For the text-containing cell, return its midpoint in (x, y) coordinate format. 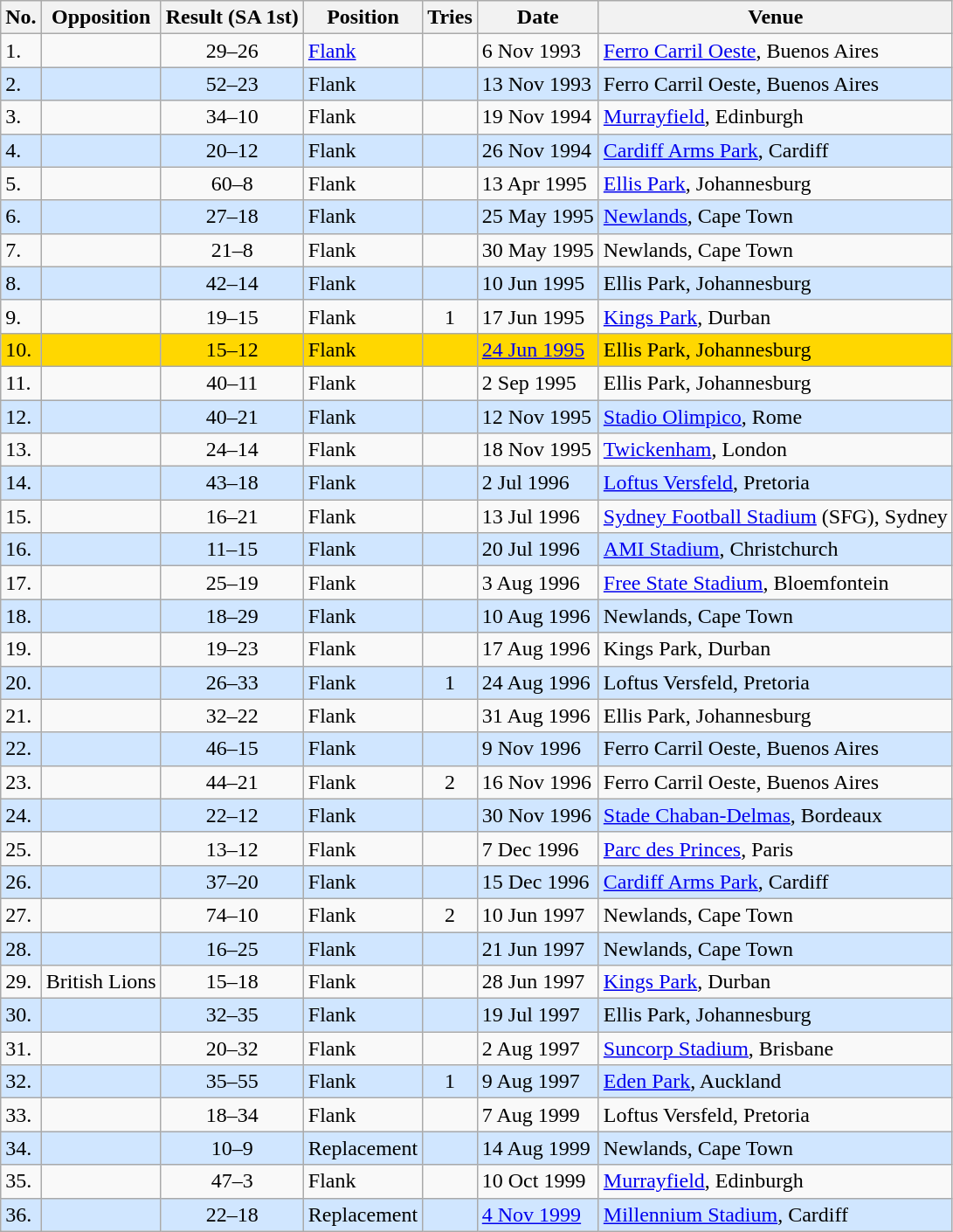
19–23 (232, 649)
17 Aug 1996 (538, 649)
31. (21, 1049)
25–19 (232, 583)
35–55 (232, 1082)
52–23 (232, 84)
22–18 (232, 1215)
9 Aug 1997 (538, 1082)
2 Sep 1995 (538, 383)
19–15 (232, 316)
26–33 (232, 682)
12 Nov 1995 (538, 417)
2. (21, 84)
27. (21, 915)
Position (363, 17)
19 Jul 1997 (538, 1015)
37–20 (232, 882)
33. (21, 1115)
21–8 (232, 250)
28 Jun 1997 (538, 982)
Eden Park, Auckland (776, 1082)
29–26 (232, 51)
Stadio Olimpico, Rome (776, 417)
Opposition (101, 17)
30. (21, 1015)
1. (21, 51)
11. (21, 383)
15–12 (232, 350)
4. (21, 150)
17. (21, 583)
18. (21, 616)
No. (21, 17)
20. (21, 682)
10 Jun 1997 (538, 915)
34–10 (232, 117)
23. (21, 782)
14 Aug 1999 (538, 1148)
20–12 (232, 150)
21. (21, 716)
15. (21, 516)
6. (21, 217)
5. (21, 183)
26. (21, 882)
Suncorp Stadium, Brisbane (776, 1049)
3. (21, 117)
13–12 (232, 848)
9 Nov 1996 (538, 749)
16 Nov 1996 (538, 782)
18–29 (232, 616)
32–22 (232, 716)
British Lions (101, 982)
24. (21, 815)
10 Aug 1996 (538, 616)
4 Nov 1999 (538, 1215)
Date (538, 17)
10 Oct 1999 (538, 1181)
Free State Stadium, Bloemfontein (776, 583)
27–18 (232, 217)
30 May 1995 (538, 250)
7. (21, 250)
60–8 (232, 183)
18–34 (232, 1115)
19 Nov 1994 (538, 117)
22. (21, 749)
7 Dec 1996 (538, 848)
Venue (776, 17)
10 Jun 1995 (538, 283)
46–15 (232, 749)
24 Jun 1995 (538, 350)
74–10 (232, 915)
24 Aug 1996 (538, 682)
13 Jul 1996 (538, 516)
9. (21, 316)
10. (21, 350)
24–14 (232, 450)
21 Jun 1997 (538, 948)
34. (21, 1148)
18 Nov 1995 (538, 450)
3 Aug 1996 (538, 583)
26 Nov 1994 (538, 150)
20–32 (232, 1049)
8. (21, 283)
43–18 (232, 483)
11–15 (232, 550)
15 Dec 1996 (538, 882)
13 Apr 1995 (538, 183)
16–25 (232, 948)
AMI Stadium, Christchurch (776, 550)
17 Jun 1995 (538, 316)
13 Nov 1993 (538, 84)
Millennium Stadium, Cardiff (776, 1215)
35. (21, 1181)
40–11 (232, 383)
10–9 (232, 1148)
7 Aug 1999 (538, 1115)
Twickenham, London (776, 450)
32–35 (232, 1015)
22–12 (232, 815)
47–3 (232, 1181)
13. (21, 450)
Result (SA 1st) (232, 17)
20 Jul 1996 (538, 550)
2 Jul 1996 (538, 483)
28. (21, 948)
30 Nov 1996 (538, 815)
16. (21, 550)
44–21 (232, 782)
Stade Chaban-Delmas, Bordeaux (776, 815)
15–18 (232, 982)
12. (21, 417)
Parc des Princes, Paris (776, 848)
Sydney Football Stadium (SFG), Sydney (776, 516)
29. (21, 982)
2 Aug 1997 (538, 1049)
31 Aug 1996 (538, 716)
42–14 (232, 283)
6 Nov 1993 (538, 51)
14. (21, 483)
32. (21, 1082)
Tries (451, 17)
25. (21, 848)
36. (21, 1215)
40–21 (232, 417)
25 May 1995 (538, 217)
16–21 (232, 516)
19. (21, 649)
